Search for the cell housing the specified text and yield its (x, y) center coordinate. 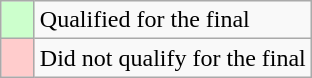
Qualified for the final (172, 20)
Did not qualify for the final (172, 58)
